For the text-containing cell, return its midpoint in (X, Y) coordinate format. 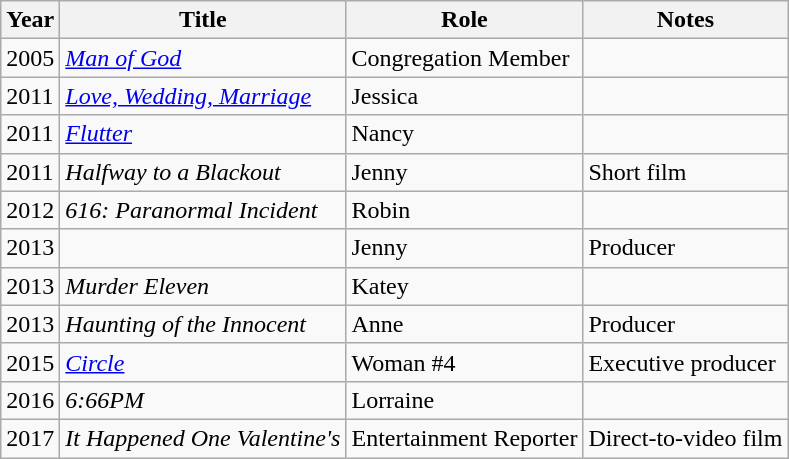
Woman #4 (464, 362)
2015 (30, 362)
Katey (464, 286)
2012 (30, 210)
Haunting of the Innocent (203, 324)
Congregation Member (464, 58)
2017 (30, 438)
Love, Wedding, Marriage (203, 96)
Man of God (203, 58)
Circle (203, 362)
Short film (686, 172)
2005 (30, 58)
Halfway to a Blackout (203, 172)
Flutter (203, 134)
Title (203, 20)
6:66PM (203, 400)
Murder Eleven (203, 286)
Role (464, 20)
Executive producer (686, 362)
Nancy (464, 134)
It Happened One Valentine's (203, 438)
Jessica (464, 96)
Entertainment Reporter (464, 438)
Lorraine (464, 400)
Year (30, 20)
Notes (686, 20)
Robin (464, 210)
616: Paranormal Incident (203, 210)
Anne (464, 324)
2016 (30, 400)
Direct-to-video film (686, 438)
